Detect which cell encompasses the target text, then output its [X, Y] center coordinate. 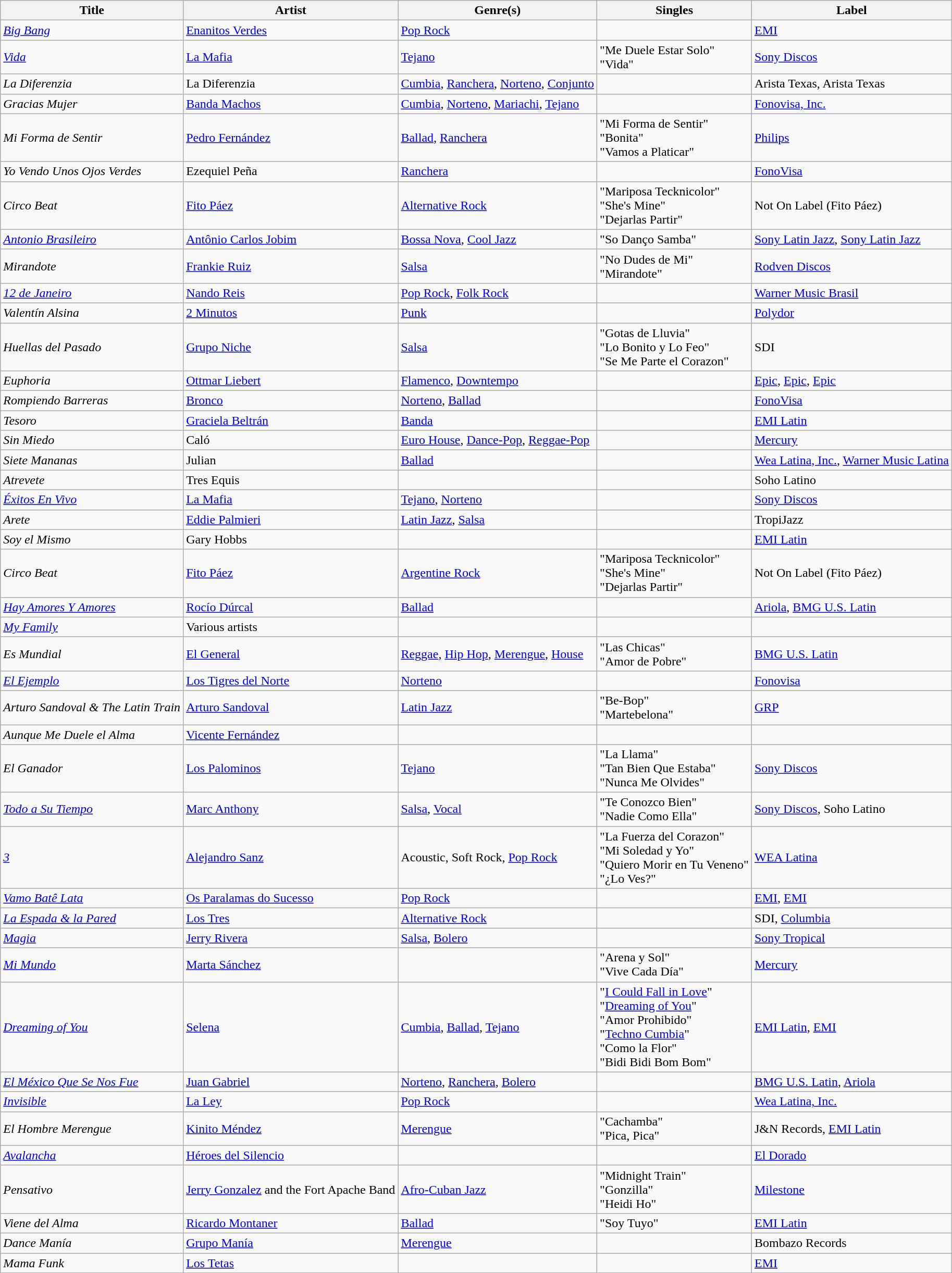
Latin Jazz [498, 708]
Latin Jazz, Salsa [498, 520]
My Family [92, 627]
El Dorado [851, 1155]
Nando Reis [291, 293]
Cumbia, Ballad, Tejano [498, 1027]
Artist [291, 10]
Siete Mananas [92, 460]
"Soy Tuyo" [674, 1223]
Singles [674, 10]
Ezequiel Peña [291, 171]
Marc Anthony [291, 810]
Marta Sánchez [291, 965]
Eddie Palmieri [291, 520]
Kinito Méndez [291, 1129]
Magia [92, 938]
"La Llama""Tan Bien Que Estaba""Nunca Me Olvides" [674, 769]
"Gotas de Lluvia""Lo Bonito y Lo Feo""Se Me Parte el Corazon" [674, 347]
Pedro Fernández [291, 138]
Alejandro Sanz [291, 858]
Big Bang [92, 30]
Tres Equis [291, 480]
Grupo Niche [291, 347]
Invisible [92, 1102]
2 Minutos [291, 313]
EMI, EMI [851, 898]
"Midnight Train""Gonzilla""Heidi Ho" [674, 1189]
Viene del Alma [92, 1223]
Various artists [291, 627]
Ricardo Montaner [291, 1223]
Euphoria [92, 381]
Afro-Cuban Jazz [498, 1189]
Yo Vendo Unos Ojos Verdes [92, 171]
Fonovisa, Inc. [851, 104]
Gracias Mujer [92, 104]
Label [851, 10]
La Ley [291, 1102]
Vamo Batê Lata [92, 898]
WEA Latina [851, 858]
Arista Texas, Arista Texas [851, 84]
Antonio Brasileiro [92, 239]
Cumbia, Norteno, Mariachi, Tejano [498, 104]
Los Tres [291, 918]
Dreaming of You [92, 1027]
Jerry Gonzalez and the Fort Apache Band [291, 1189]
Vida [92, 57]
BMG U.S. Latin, Ariola [851, 1082]
Frankie Ruiz [291, 266]
El General [291, 653]
"Me Duele Estar Solo""Vida" [674, 57]
SDI [851, 347]
Los Tigres del Norte [291, 681]
Tejano, Norteno [498, 500]
Bossa Nova, Cool Jazz [498, 239]
El Ejemplo [92, 681]
Argentine Rock [498, 573]
El Ganador [92, 769]
Julian [291, 460]
Punk [498, 313]
La Espada & la Pared [92, 918]
"Arena y Sol""Vive Cada Día" [674, 965]
Huellas del Pasado [92, 347]
Milestone [851, 1189]
Pop Rock, Folk Rock [498, 293]
Polydor [851, 313]
Atrevete [92, 480]
Ottmar Liebert [291, 381]
"Las Chicas""Amor de Pobre" [674, 653]
Acoustic, Soft Rock, Pop Rock [498, 858]
Caló [291, 440]
Los Palominos [291, 769]
Banda [498, 421]
Arete [92, 520]
"La Fuerza del Corazon""Mi Soledad y Yo""Quiero Morir en Tu Veneno""¿Lo Ves?" [674, 858]
Jerry Rivera [291, 938]
Sony Tropical [851, 938]
"Be-Bop""Martebelona" [674, 708]
Pensativo [92, 1189]
Héroes del Silencio [291, 1155]
Reggae, Hip Hop, Merengue, House [498, 653]
Todo a Su Tiempo [92, 810]
Genre(s) [498, 10]
Grupo Manía [291, 1243]
Philips [851, 138]
Rocío Dúrcal [291, 607]
Mi Mundo [92, 965]
Graciela Beltrán [291, 421]
Wea Latina, Inc., Warner Music Latina [851, 460]
Sony Latin Jazz, Sony Latin Jazz [851, 239]
SDI, Columbia [851, 918]
12 de Janeiro [92, 293]
Mama Funk [92, 1263]
Selena [291, 1027]
Arturo Sandoval & The Latin Train [92, 708]
Enanitos Verdes [291, 30]
Soho Latino [851, 480]
GRP [851, 708]
Juan Gabriel [291, 1082]
Mirandote [92, 266]
Bronco [291, 401]
Euro House, Dance-Pop, Reggae-Pop [498, 440]
Vicente Fernández [291, 734]
J&N Records, EMI Latin [851, 1129]
Salsa, Bolero [498, 938]
Norteno, Ranchera, Bolero [498, 1082]
Rodven Discos [851, 266]
Ballad, Ranchera [498, 138]
"Mi Forma de Sentir""Bonita""Vamos a Platicar" [674, 138]
Aunque Me Duele el Alma [92, 734]
Fonovisa [851, 681]
Los Tetas [291, 1263]
"I Could Fall in Love""Dreaming of You""Amor Prohibido""Techno Cumbia""Como la Flor""Bidi Bidi Bom Bom" [674, 1027]
"So Danço Samba" [674, 239]
Soy el Mismo [92, 539]
Mi Forma de Sentir [92, 138]
Tesoro [92, 421]
Salsa, Vocal [498, 810]
El Hombre Merengue [92, 1129]
Ariola, BMG U.S. Latin [851, 607]
Title [92, 10]
Os Paralamas do Sucesso [291, 898]
Sony Discos, Soho Latino [851, 810]
Warner Music Brasil [851, 293]
Valentín Alsina [92, 313]
Es Mundial [92, 653]
Bombazo Records [851, 1243]
Dance Manía [92, 1243]
Gary Hobbs [291, 539]
Epic, Epic, Epic [851, 381]
Cumbia, Ranchera, Norteno, Conjunto [498, 84]
EMI Latin, EMI [851, 1027]
Avalancha [92, 1155]
"No Dudes de Mi""Mirandote" [674, 266]
Antônio Carlos Jobim [291, 239]
Éxitos En Vivo [92, 500]
"Te Conozco Bien""Nadie Como Ella" [674, 810]
BMG U.S. Latin [851, 653]
Banda Machos [291, 104]
Wea Latina, Inc. [851, 1102]
Norteno [498, 681]
Flamenco, Downtempo [498, 381]
Hay Amores Y Amores [92, 607]
El México Que Se Nos Fue [92, 1082]
TropiJazz [851, 520]
3 [92, 858]
Rompiendo Barreras [92, 401]
Sin Miedo [92, 440]
Arturo Sandoval [291, 708]
"Cachamba""Pica, Pica" [674, 1129]
Ranchera [498, 171]
Norteno, Ballad [498, 401]
